Determine the (X, Y) coordinate at the center of the cell enclosing the given text.  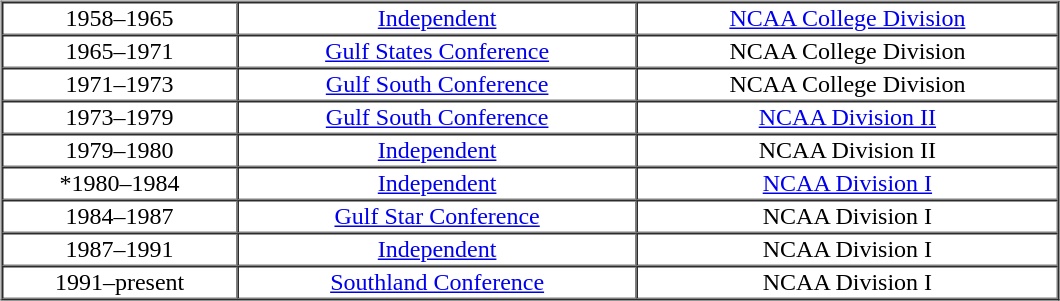
1973–1979 (120, 118)
*1980–1984 (120, 184)
1991–present (120, 282)
Gulf States Conference (437, 52)
1987–1991 (120, 250)
1958–1965 (120, 18)
1965–1971 (120, 52)
Gulf Star Conference (437, 216)
1984–1987 (120, 216)
1979–1980 (120, 150)
1971–1973 (120, 84)
Southland Conference (437, 282)
